Provide the (X, Y) coordinate of the cell's center where the given text is located.  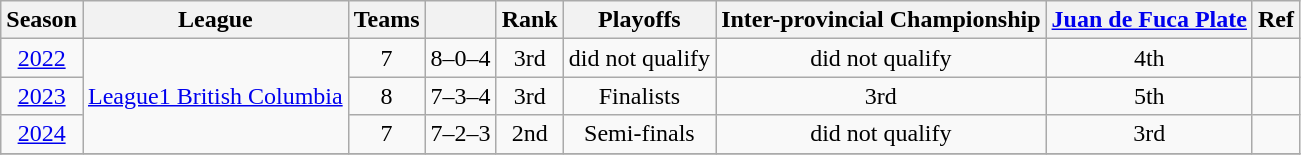
2nd (530, 134)
8–0–4 (460, 58)
Ref (1276, 20)
2022 (42, 58)
4th (1149, 58)
Playoffs (639, 20)
League (215, 20)
5th (1149, 96)
Juan de Fuca Plate (1149, 20)
Season (42, 20)
Semi-finals (639, 134)
Inter-provincial Championship (881, 20)
Teams (386, 20)
Finalists (639, 96)
7–3–4 (460, 96)
2024 (42, 134)
League1 British Columbia (215, 96)
Rank (530, 20)
8 (386, 96)
7–2–3 (460, 134)
2023 (42, 96)
